Output the (x, y) coordinate of the center of the cell containing the given text.  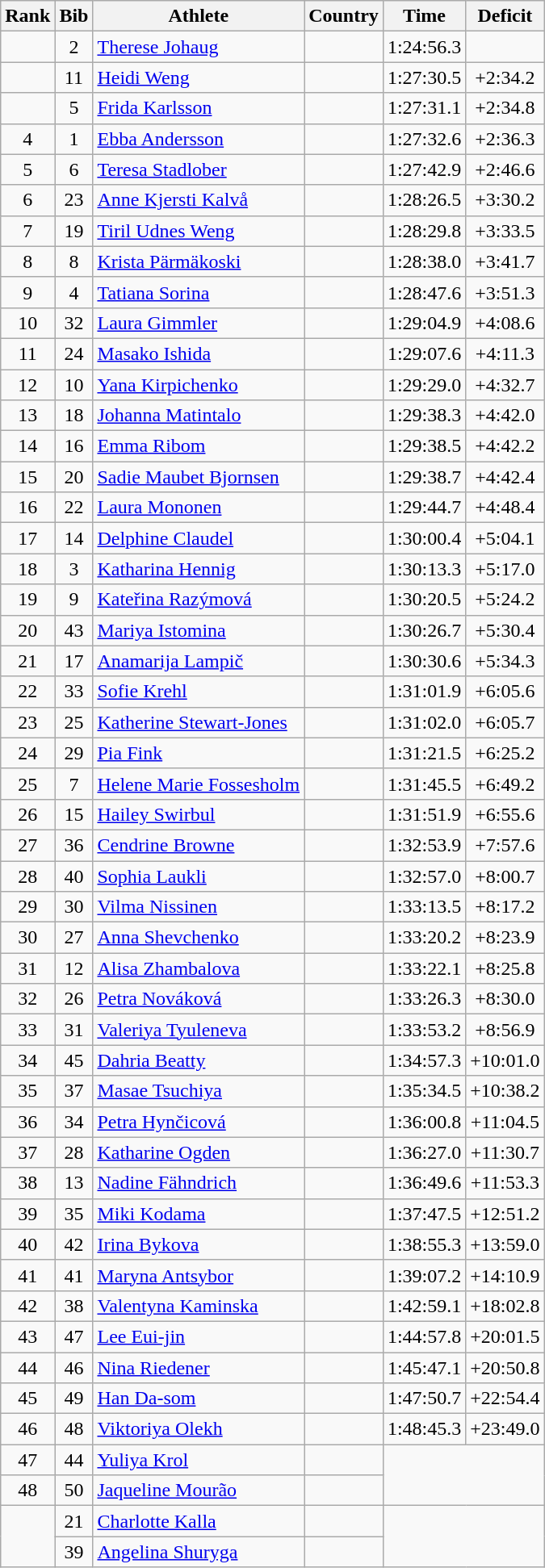
Hailey Swirbul (199, 814)
+11:04.5 (505, 1122)
1:33:22.1 (424, 968)
1:31:45.5 (424, 784)
Miki Kodama (199, 1214)
1:28:47.6 (424, 292)
1:29:38.3 (424, 416)
+6:05.7 (505, 722)
Nina Riedener (199, 1368)
Tiril Udnes Weng (199, 231)
1:30:30.6 (424, 661)
1:29:38.7 (424, 477)
Therese Johaug (199, 47)
+5:17.0 (505, 569)
+8:30.0 (505, 999)
Sophia Laukli (199, 876)
Cendrine Browne (199, 845)
1:29:04.9 (424, 323)
Anamarija Lampič (199, 661)
Lee Eui-jin (199, 1336)
Yuliya Krol (199, 1460)
1:33:13.5 (424, 907)
+5:34.3 (505, 661)
Petra Hynčicová (199, 1122)
1:42:59.1 (424, 1306)
Sadie Maubet Bjornsen (199, 477)
Johanna Matintalo (199, 416)
+4:48.4 (505, 508)
+11:53.3 (505, 1183)
+3:30.2 (505, 200)
1:38:55.3 (424, 1244)
+2:34.8 (505, 108)
Laura Gimmler (199, 323)
2 (74, 47)
+2:46.6 (505, 169)
+12:51.2 (505, 1214)
Petra Nováková (199, 999)
Helene Marie Fossesholm (199, 784)
Delphine Claudel (199, 538)
1:48:45.3 (424, 1429)
1:28:26.5 (424, 200)
1:30:26.7 (424, 630)
Masae Tsuchiya (199, 1091)
3 (74, 569)
1:27:30.5 (424, 77)
Nadine Fähndrich (199, 1183)
+20:01.5 (505, 1336)
Alisa Zhambalova (199, 968)
Bib (74, 16)
Jaqueline Mourão (199, 1491)
+2:34.2 (505, 77)
Time (424, 16)
Deficit (505, 16)
+4:42.2 (505, 446)
+2:36.3 (505, 139)
1:29:38.5 (424, 446)
+6:25.2 (505, 753)
+4:42.0 (505, 416)
1:24:56.3 (424, 47)
Maryna Antsybor (199, 1275)
+14:10.9 (505, 1275)
+11:30.7 (505, 1152)
Valeriya Tyuleneva (199, 1030)
+8:23.9 (505, 938)
Teresa Stadlober (199, 169)
1:37:47.5 (424, 1214)
1:36:00.8 (424, 1122)
Ebba Andersson (199, 139)
Heidi Weng (199, 77)
+8:25.8 (505, 968)
1:28:29.8 (424, 231)
1:27:32.6 (424, 139)
+3:33.5 (505, 231)
Pia Fink (199, 753)
+10:38.2 (505, 1091)
1:32:53.9 (424, 845)
Katharine Ogden (199, 1152)
1:31:02.0 (424, 722)
+6:49.2 (505, 784)
Katharina Hennig (199, 569)
1:34:57.3 (424, 1060)
Mariya Istomina (199, 630)
1:47:50.7 (424, 1399)
+23:49.0 (505, 1429)
Irina Bykova (199, 1244)
+4:11.3 (505, 353)
+3:51.3 (505, 292)
+4:42.4 (505, 477)
+4:08.6 (505, 323)
1:29:29.0 (424, 385)
+7:57.6 (505, 845)
+13:59.0 (505, 1244)
Charlotte Kalla (199, 1521)
Vilma Nissinen (199, 907)
1:33:26.3 (424, 999)
+6:05.6 (505, 692)
Krista Pärmäkoski (199, 261)
Han Da-som (199, 1399)
1:27:42.9 (424, 169)
Emma Ribom (199, 446)
Angelina Shuryga (199, 1552)
+8:00.7 (505, 876)
1:31:51.9 (424, 814)
+4:32.7 (505, 385)
1:31:21.5 (424, 753)
+8:17.2 (505, 907)
1:39:07.2 (424, 1275)
1:28:38.0 (424, 261)
1:36:49.6 (424, 1183)
1:29:44.7 (424, 508)
1:30:20.5 (424, 600)
1:29:07.6 (424, 353)
1:44:57.8 (424, 1336)
50 (74, 1491)
1:30:13.3 (424, 569)
Country (344, 16)
49 (74, 1399)
+20:50.8 (505, 1368)
1:33:53.2 (424, 1030)
1:31:01.9 (424, 692)
+10:01.0 (505, 1060)
Yana Kirpichenko (199, 385)
1:45:47.1 (424, 1368)
Masako Ishida (199, 353)
1 (74, 139)
Tatiana Sorina (199, 292)
Valentyna Kaminska (199, 1306)
+6:55.6 (505, 814)
Frida Karlsson (199, 108)
1:35:34.5 (424, 1091)
1:32:57.0 (424, 876)
Kateřina Razýmová (199, 600)
1:36:27.0 (424, 1152)
Katherine Stewart-Jones (199, 722)
Anna Shevchenko (199, 938)
1:33:20.2 (424, 938)
+18:02.8 (505, 1306)
Sofie Krehl (199, 692)
1:27:31.1 (424, 108)
Athlete (199, 16)
Anne Kjersti Kalvå (199, 200)
+5:24.2 (505, 600)
+3:41.7 (505, 261)
Dahria Beatty (199, 1060)
+5:04.1 (505, 538)
+22:54.4 (505, 1399)
1:30:00.4 (424, 538)
+8:56.9 (505, 1030)
+5:30.4 (505, 630)
Laura Mononen (199, 508)
Viktoriya Olekh (199, 1429)
Rank (27, 16)
